Provide the (X, Y) coordinate of the cell's center where the given text is located.  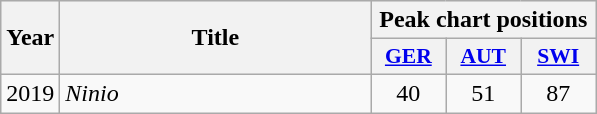
AUT (484, 57)
Year (30, 38)
Peak chart positions (484, 20)
SWI (558, 57)
Ninio (216, 93)
87 (558, 93)
51 (484, 93)
Title (216, 38)
40 (408, 93)
2019 (30, 93)
GER (408, 57)
